For the text-containing cell, return its midpoint in (x, y) coordinate format. 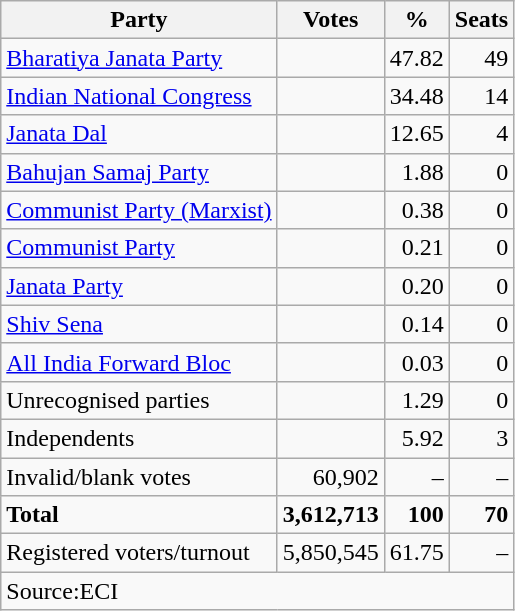
0.03 (416, 362)
70 (481, 515)
% (416, 20)
14 (481, 96)
Independents (139, 438)
Bahujan Samaj Party (139, 172)
100 (416, 515)
Unrecognised parties (139, 400)
49 (481, 58)
3 (481, 438)
Shiv Sena (139, 324)
5.92 (416, 438)
Indian National Congress (139, 96)
Communist Party (Marxist) (139, 210)
0.20 (416, 286)
All India Forward Bloc (139, 362)
61.75 (416, 553)
1.29 (416, 400)
Communist Party (139, 248)
3,612,713 (330, 515)
60,902 (330, 477)
12.65 (416, 134)
Invalid/blank votes (139, 477)
4 (481, 134)
34.48 (416, 96)
Janata Dal (139, 134)
0.21 (416, 248)
Votes (330, 20)
Source:ECI (258, 591)
Party (139, 20)
5,850,545 (330, 553)
47.82 (416, 58)
Total (139, 515)
1.88 (416, 172)
0.14 (416, 324)
Janata Party (139, 286)
Registered voters/turnout (139, 553)
Seats (481, 20)
0.38 (416, 210)
Bharatiya Janata Party (139, 58)
